Output the [X, Y] coordinate of the center of the cell containing the given text.  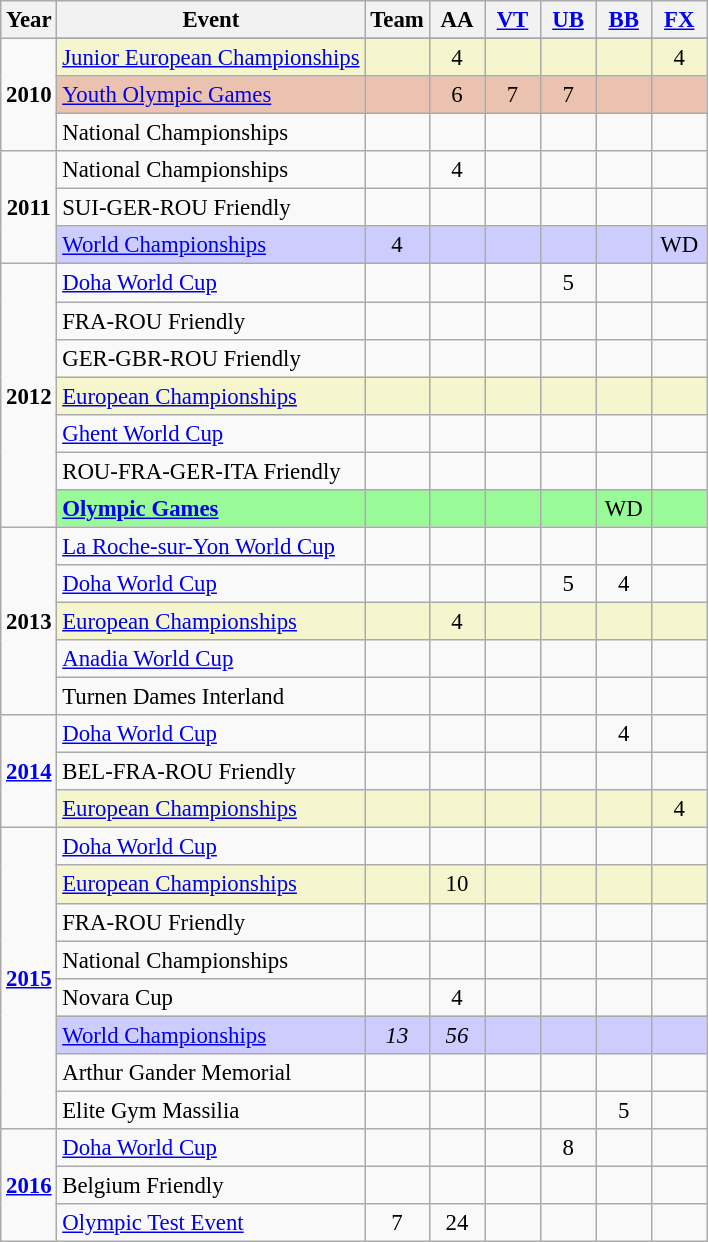
2014 [29, 772]
VT [513, 20]
BEL-FRA-ROU Friendly [211, 772]
Novara Cup [211, 997]
Team [397, 20]
6 [457, 95]
FX [679, 20]
Year [29, 20]
Elite Gym Massilia [211, 1110]
13 [397, 1035]
8 [568, 1148]
Turnen Dames Interland [211, 697]
Anadia World Cup [211, 659]
BB [624, 20]
Youth Olympic Games [211, 95]
2011 [29, 208]
La Roche-sur-Yon World Cup [211, 546]
2010 [29, 96]
Event [211, 20]
2013 [29, 621]
Olympic Games [211, 509]
Ghent World Cup [211, 433]
GER-GBR-ROU Friendly [211, 358]
ROU-FRA-GER-ITA Friendly [211, 471]
10 [457, 885]
2015 [29, 978]
2012 [29, 396]
AA [457, 20]
2016 [29, 1186]
56 [457, 1035]
UB [568, 20]
SUI-GER-ROU Friendly [211, 208]
Junior European Championships [211, 58]
Arthur Gander Memorial [211, 1073]
Belgium Friendly [211, 1185]
Olympic Test Event [211, 1223]
24 [457, 1223]
